From the cell containing the given text, extract its center point as (x, y) coordinate. 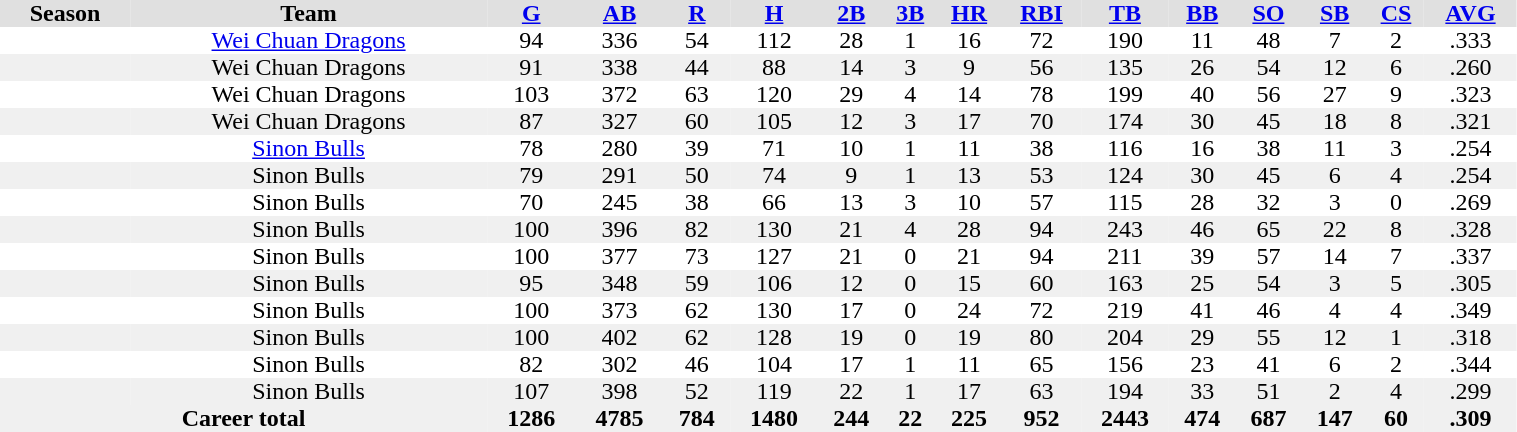
.349 (1470, 310)
120 (774, 94)
95 (531, 284)
336 (619, 40)
147 (1335, 418)
26 (1202, 68)
291 (619, 176)
.333 (1470, 40)
RBI (1042, 14)
HR (969, 14)
377 (619, 256)
91 (531, 68)
.260 (1470, 68)
66 (774, 202)
474 (1202, 418)
372 (619, 94)
44 (697, 68)
784 (697, 418)
396 (619, 230)
79 (531, 176)
2443 (1125, 418)
127 (774, 256)
348 (619, 284)
AB (619, 14)
15 (969, 284)
.318 (1470, 338)
124 (1125, 176)
115 (1125, 202)
5 (1396, 284)
245 (619, 202)
88 (774, 68)
48 (1268, 40)
H (774, 14)
Career total (244, 418)
G (531, 14)
TB (1125, 14)
687 (1268, 418)
SB (1335, 14)
373 (619, 310)
.299 (1470, 392)
CS (1396, 14)
23 (1202, 364)
135 (1125, 68)
Season (65, 14)
3B (910, 14)
25 (1202, 284)
51 (1268, 392)
952 (1042, 418)
302 (619, 364)
103 (531, 94)
156 (1125, 364)
194 (1125, 392)
174 (1125, 122)
53 (1042, 176)
Team (308, 14)
55 (1268, 338)
27 (1335, 94)
SO (1268, 14)
219 (1125, 310)
119 (774, 392)
104 (774, 364)
199 (1125, 94)
128 (774, 338)
1480 (774, 418)
.337 (1470, 256)
50 (697, 176)
.344 (1470, 364)
73 (697, 256)
74 (774, 176)
204 (1125, 338)
225 (969, 418)
112 (774, 40)
211 (1125, 256)
243 (1125, 230)
33 (1202, 392)
.328 (1470, 230)
R (697, 14)
32 (1268, 202)
.323 (1470, 94)
107 (531, 392)
18 (1335, 122)
338 (619, 68)
327 (619, 122)
52 (697, 392)
.305 (1470, 284)
71 (774, 148)
105 (774, 122)
4785 (619, 418)
402 (619, 338)
.269 (1470, 202)
.321 (1470, 122)
2B (851, 14)
106 (774, 284)
244 (851, 418)
59 (697, 284)
280 (619, 148)
87 (531, 122)
398 (619, 392)
116 (1125, 148)
163 (1125, 284)
.309 (1470, 418)
AVG (1470, 14)
190 (1125, 40)
1286 (531, 418)
24 (969, 310)
80 (1042, 338)
40 (1202, 94)
BB (1202, 14)
